From the cell containing the given text, extract its center point as [x, y] coordinate. 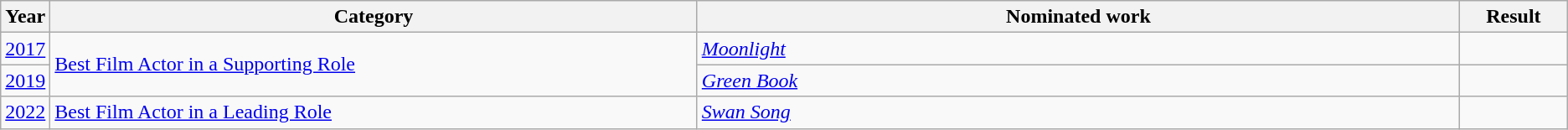
Category [374, 17]
2017 [25, 49]
Nominated work [1078, 17]
Year [25, 17]
Best Film Actor in a Leading Role [374, 112]
Result [1514, 17]
2019 [25, 81]
Moonlight [1078, 49]
2022 [25, 112]
Swan Song [1078, 112]
Green Book [1078, 81]
Best Film Actor in a Supporting Role [374, 65]
